Determine the [x, y] coordinate at the center of the cell enclosing the given text.  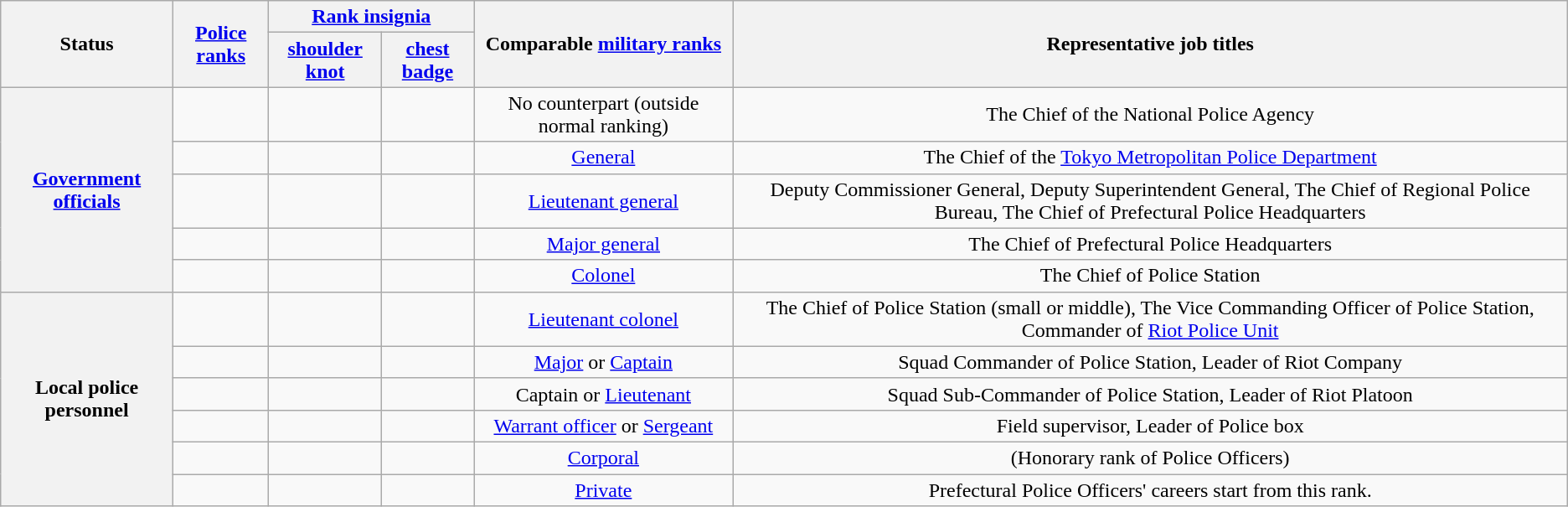
Squad Sub-Commander of Police Station, Leader of Riot Platoon [1150, 394]
The Chief of Police Station [1150, 276]
Governmentofficials [87, 189]
Field supervisor, Leader of Police box [1150, 426]
The Chief of Police Station (small or middle), The Vice Commanding Officer of Police Station, Commander of Riot Police Unit [1150, 318]
Major or Captain [604, 362]
shoulder knot [325, 60]
Status [87, 44]
Corporal [604, 458]
The Chief of the Tokyo Metropolitan Police Department [1150, 158]
Local police personnel [87, 399]
Prefectural Police Officers' careers start from this rank. [1150, 490]
Warrant officer or Sergeant [604, 426]
Representative job titles [1150, 44]
The Chief of the National Police Agency [1150, 114]
chest badge [427, 60]
Private [604, 490]
Rank insignia [372, 17]
Squad Commander of Police Station, Leader of Riot Company [1150, 362]
Comparable military ranks [604, 44]
Major general [604, 244]
Deputy Commissioner General, Deputy Superintendent General, The Chief of Regional Police Bureau, The Chief of Prefectural Police Headquarters [1150, 201]
Lieutenant general [604, 201]
General [604, 158]
No counterpart (outside normal ranking) [604, 114]
Lieutenant colonel [604, 318]
Captain or Lieutenant [604, 394]
The Chief of Prefectural Police Headquarters [1150, 244]
Colonel [604, 276]
Police ranks [221, 44]
(Honorary rank of Police Officers) [1150, 458]
